Determine the [x, y] coordinate at the center of the cell enclosing the given text.  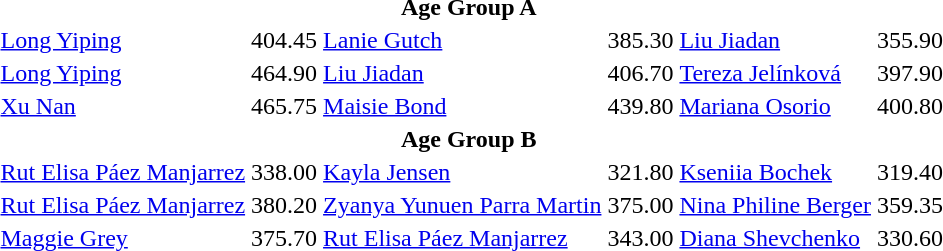
404.45 [284, 40]
321.80 [640, 172]
Maisie Bond [462, 106]
375.00 [640, 205]
380.20 [284, 205]
Zyanya Yunuen Parra Martin [462, 205]
Nina Philine Berger [776, 205]
465.75 [284, 106]
Mariana Osorio [776, 106]
464.90 [284, 73]
Tereza Jelínková [776, 73]
385.30 [640, 40]
406.70 [640, 73]
Kseniia Bochek [776, 172]
Lanie Gutch [462, 40]
338.00 [284, 172]
439.80 [640, 106]
Kayla Jensen [462, 172]
